Detect which cell encompasses the target text, then output its [X, Y] center coordinate. 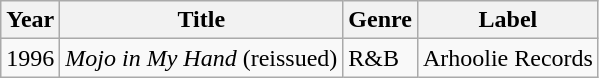
1996 [30, 58]
R&B [380, 58]
Year [30, 20]
Arhoolie Records [508, 58]
Label [508, 20]
Title [202, 20]
Mojo in My Hand (reissued) [202, 58]
Genre [380, 20]
